For the text-containing cell, return its midpoint in (X, Y) coordinate format. 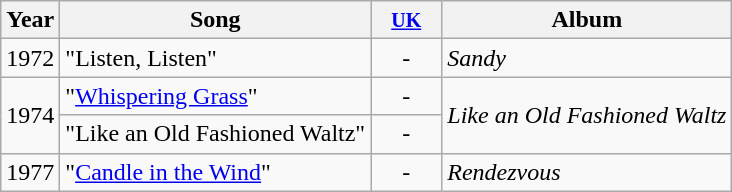
Sandy (587, 58)
Album (587, 20)
Year (30, 20)
"Candle in the Wind" (216, 172)
Song (216, 20)
"Like an Old Fashioned Waltz" (216, 134)
UK (406, 20)
"Whispering Grass" (216, 96)
1972 (30, 58)
"Listen, Listen" (216, 58)
Like an Old Fashioned Waltz (587, 115)
1974 (30, 115)
Rendezvous (587, 172)
1977 (30, 172)
